Scan for the cell matching the given text and deliver its [x, y] coordinate at center. 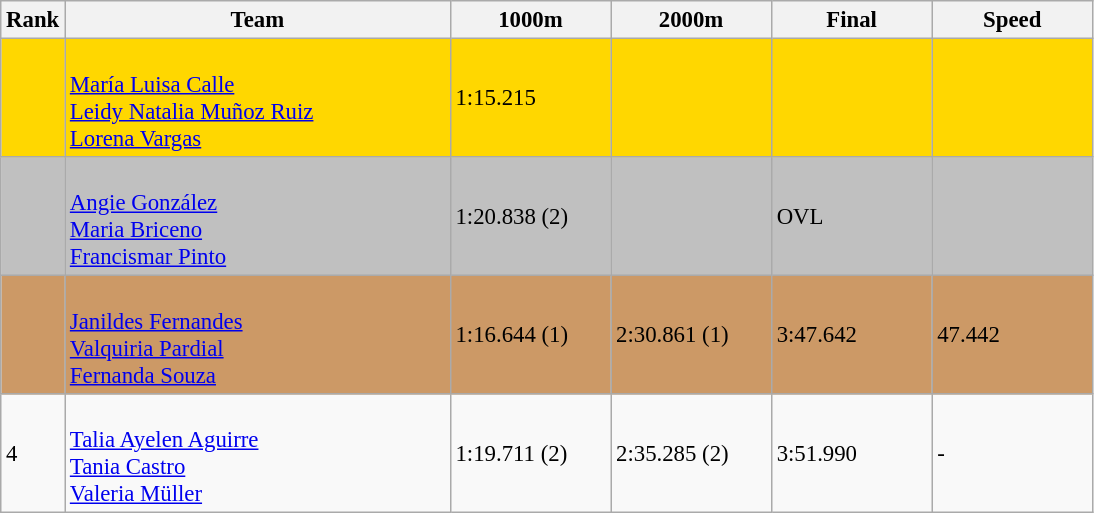
1:15.215 [530, 98]
Rank [33, 20]
1:20.838 (2) [530, 216]
Talia Ayelen AguirreTania CastroValeria Müller [258, 454]
2:35.285 (2) [692, 454]
Speed [1012, 20]
OVL [852, 216]
47.442 [1012, 336]
1:19.711 (2) [530, 454]
3:51.990 [852, 454]
1000m [530, 20]
María Luisa CalleLeidy Natalia Muñoz RuizLorena Vargas [258, 98]
4 [33, 454]
Final [852, 20]
Team [258, 20]
2000m [692, 20]
1:16.644 (1) [530, 336]
Janildes FernandesValquiria PardialFernanda Souza [258, 336]
3:47.642 [852, 336]
- [1012, 454]
2:30.861 (1) [692, 336]
Angie GonzálezMaria BricenoFrancismar Pinto [258, 216]
